Capture the cell that displays the provided text and extract its [X, Y] central coordinate. 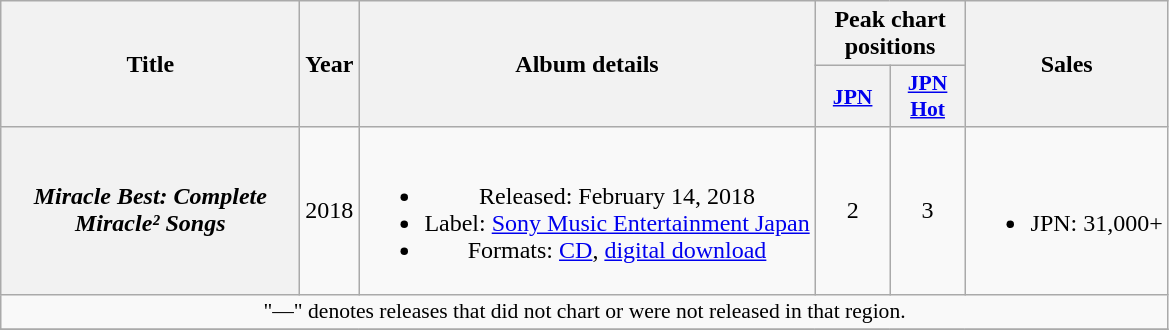
Peak chart positions [890, 34]
Released: February 14, 2018Label: Sony Music Entertainment JapanFormats: CD, digital download [587, 210]
JPN: 31,000+ [1066, 210]
Album details [587, 64]
JPNHot [928, 96]
2018 [330, 210]
Sales [1066, 64]
Miracle Best: Complete Miracle² Songs [150, 210]
2 [852, 210]
3 [928, 210]
Title [150, 64]
Year [330, 64]
JPN [852, 96]
"—" denotes releases that did not chart or were not released in that region. [585, 312]
